Pinpoint the cell where the given text exists, returning its [X, Y] midpoint coordinate. 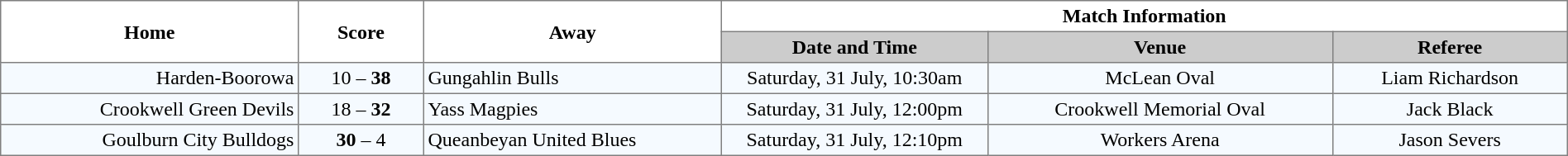
Queanbeyan United Blues [572, 140]
Jack Black [1450, 109]
Venue [1159, 47]
10 – 38 [361, 78]
Referee [1450, 47]
30 – 4 [361, 140]
Saturday, 31 July, 12:00pm [854, 109]
Crookwell Memorial Oval [1159, 109]
Saturday, 31 July, 10:30am [854, 78]
Jason Severs [1450, 140]
Away [572, 31]
Gungahlin Bulls [572, 78]
Liam Richardson [1450, 78]
18 – 32 [361, 109]
Date and Time [854, 47]
Match Information [1145, 17]
Yass Magpies [572, 109]
McLean Oval [1159, 78]
Home [150, 31]
Crookwell Green Devils [150, 109]
Harden-Boorowa [150, 78]
Goulburn City Bulldogs [150, 140]
Saturday, 31 July, 12:10pm [854, 140]
Workers Arena [1159, 140]
Score [361, 31]
